Scan for the cell matching the given text and deliver its [X, Y] coordinate at center. 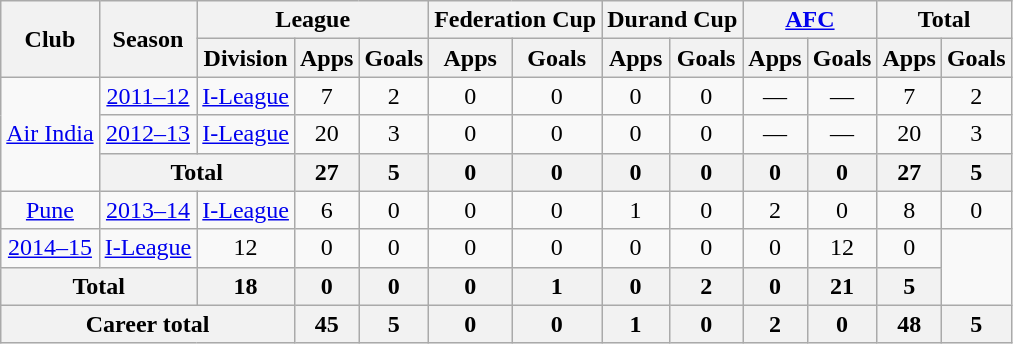
45 [326, 324]
Division [246, 58]
Federation Cup [516, 20]
8 [909, 210]
21 [842, 286]
Season [148, 39]
Pune [50, 210]
Air India [50, 134]
2014–15 [50, 248]
Durand Cup [672, 20]
AFC [810, 20]
18 [246, 286]
Career total [148, 324]
2011–12 [148, 96]
48 [909, 324]
2012–13 [148, 134]
6 [326, 210]
Club [50, 39]
2013–14 [148, 210]
League [313, 20]
